Identify which cell holds the provided text, then report its (x, y) central coordinate. 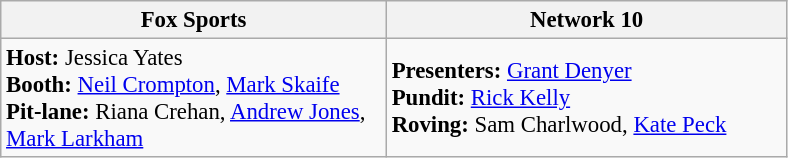
Network 10 (586, 20)
Host: Jessica YatesBooth: Neil Crompton, Mark SkaifePit-lane: Riana Crehan, Andrew Jones, Mark Larkham (194, 98)
Presenters: Grant DenyerPundit: Rick KellyRoving: Sam Charlwood, Kate Peck (586, 98)
Fox Sports (194, 20)
